Pinpoint the cell where the given text exists, returning its (X, Y) midpoint coordinate. 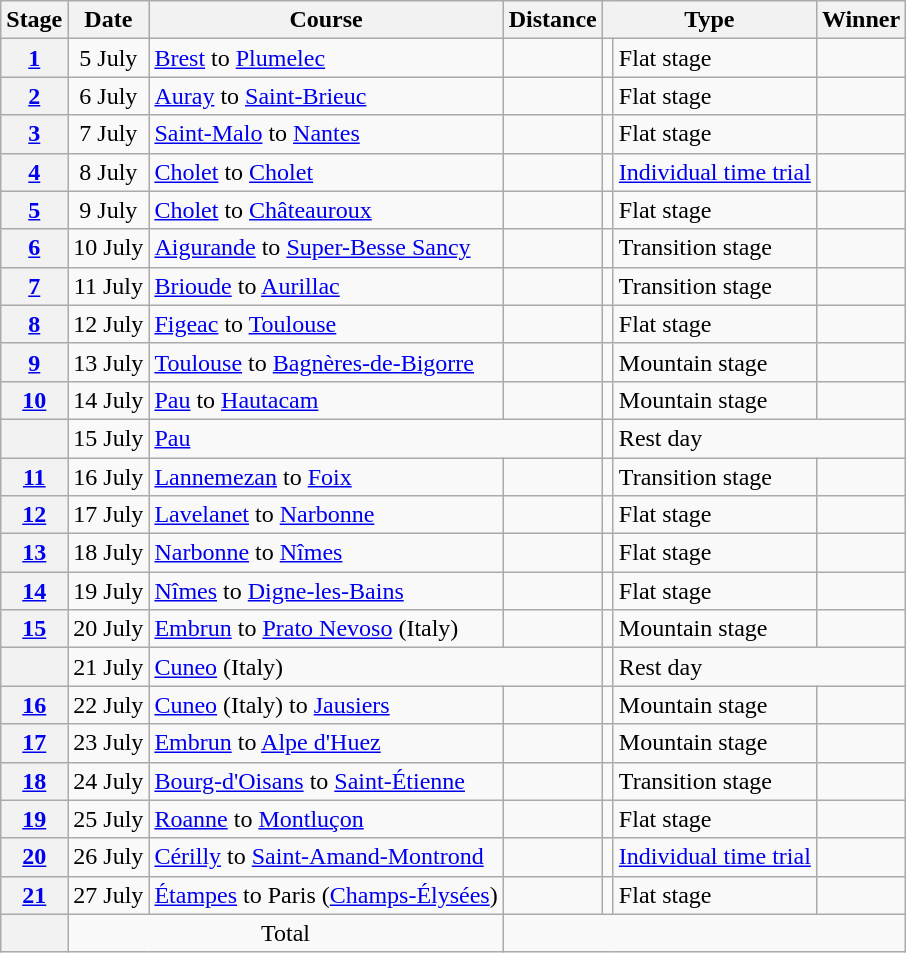
16 (34, 705)
Cuneo (Italy) to Jausiers (326, 705)
Pau (376, 438)
11 (34, 477)
21 (34, 895)
7 (34, 286)
Cholet to Châteauroux (326, 210)
6 July (108, 96)
Embrun to Alpe d'Huez (326, 743)
20 July (108, 629)
Winner (860, 20)
Total (286, 933)
10 (34, 400)
9 (34, 362)
19 July (108, 591)
Course (326, 20)
25 July (108, 819)
Brioude to Aurillac (326, 286)
Auray to Saint-Brieuc (326, 96)
20 (34, 857)
Nîmes to Digne-les-Bains (326, 591)
14 July (108, 400)
Bourg-d'Oisans to Saint-Étienne (326, 781)
Étampes to Paris (Champs-Élysées) (326, 895)
17 July (108, 515)
Figeac to Toulouse (326, 324)
Embrun to Prato Nevoso (Italy) (326, 629)
Pau to Hautacam (326, 400)
15 July (108, 438)
Saint-Malo to Nantes (326, 134)
Lannemezan to Foix (326, 477)
12 (34, 515)
13 July (108, 362)
27 July (108, 895)
7 July (108, 134)
2 (34, 96)
13 (34, 553)
5 July (108, 58)
Stage (34, 20)
Cuneo (Italy) (376, 667)
8 July (108, 172)
22 July (108, 705)
Distance (552, 20)
14 (34, 591)
10 July (108, 248)
24 July (108, 781)
5 (34, 210)
Cérilly to Saint-Amand-Montrond (326, 857)
6 (34, 248)
1 (34, 58)
3 (34, 134)
18 (34, 781)
21 July (108, 667)
23 July (108, 743)
26 July (108, 857)
Type (709, 20)
Aigurande to Super-Besse Sancy (326, 248)
16 July (108, 477)
Lavelanet to Narbonne (326, 515)
11 July (108, 286)
17 (34, 743)
18 July (108, 553)
8 (34, 324)
Brest to Plumelec (326, 58)
Toulouse to Bagnères-de-Bigorre (326, 362)
Cholet to Cholet (326, 172)
9 July (108, 210)
12 July (108, 324)
Roanne to Montluçon (326, 819)
4 (34, 172)
19 (34, 819)
Date (108, 20)
15 (34, 629)
Narbonne to Nîmes (326, 553)
